Search for the cell housing the specified text and yield its [X, Y] center coordinate. 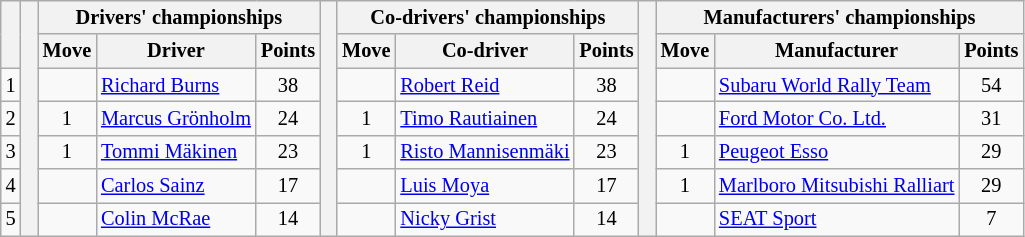
Ford Motor Co. Ltd. [836, 118]
Richard Burns [176, 85]
Colin McRae [176, 219]
Co-driver [484, 51]
4 [11, 186]
Marlboro Mitsubishi Ralliart [836, 186]
2 [11, 118]
Luis Moya [484, 186]
Carlos Sainz [176, 186]
Risto Mannisenmäki [484, 152]
Subaru World Rally Team [836, 85]
Co-drivers' championships [488, 17]
Marcus Grönholm [176, 118]
Tommi Mäkinen [176, 152]
Driver [176, 51]
Peugeot Esso [836, 152]
Manufacturers' championships [840, 17]
Manufacturer [836, 51]
5 [11, 219]
Nicky Grist [484, 219]
7 [991, 219]
Drivers' championships [179, 17]
Timo Rautiainen [484, 118]
54 [991, 85]
31 [991, 118]
3 [11, 152]
SEAT Sport [836, 219]
Robert Reid [484, 85]
